Return the [x, y] coordinate for the center point of the cell that contains the specified text.  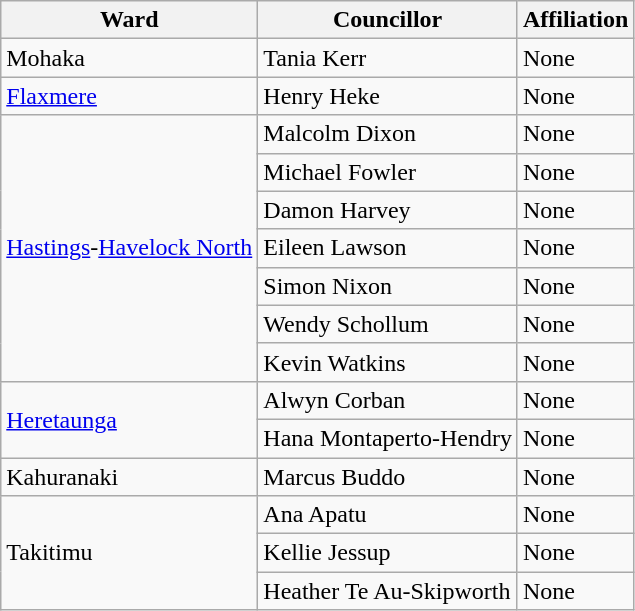
Malcolm Dixon [388, 134]
Simon Nixon [388, 286]
Eileen Lawson [388, 248]
Damon Harvey [388, 210]
Ward [130, 20]
Marcus Buddo [388, 477]
Kahuranaki [130, 477]
Mohaka [130, 58]
Michael Fowler [388, 172]
Takitimu [130, 553]
Henry Heke [388, 96]
Hana Montaperto-Hendry [388, 438]
Alwyn Corban [388, 400]
Affiliation [575, 20]
Kellie Jessup [388, 553]
Ana Apatu [388, 515]
Flaxmere [130, 96]
Heretaunga [130, 419]
Councillor [388, 20]
Heather Te Au-Skipworth [388, 591]
Wendy Schollum [388, 324]
Tania Kerr [388, 58]
Kevin Watkins [388, 362]
Hastings-Havelock North [130, 248]
